Return [x, y] of the center of cell containing provided text 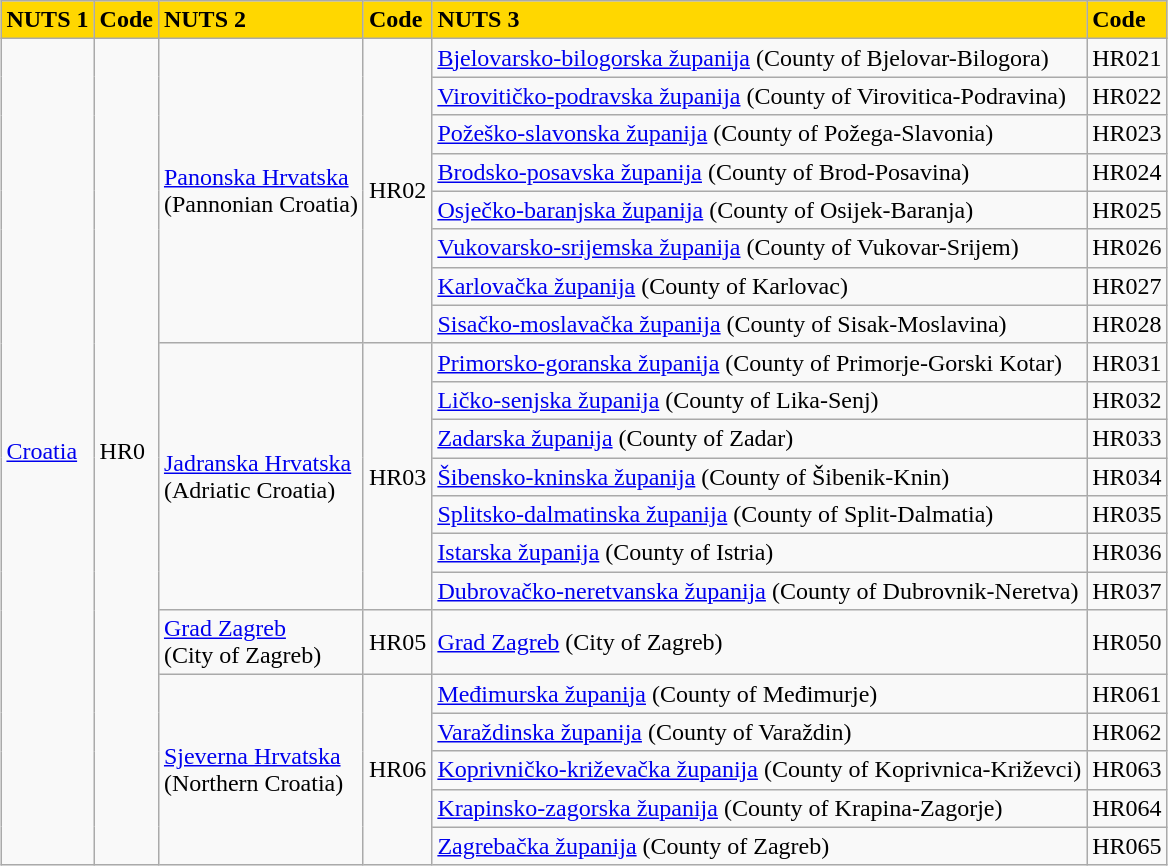
HR026 [1127, 248]
HR033 [1127, 438]
HR022 [1127, 96]
HR035 [1127, 515]
Istarska županija (County of Istria) [760, 553]
Krapinsko-zagorska županija (County of Krapina-Zagorje) [760, 808]
Zadarska županija (County of Zadar) [760, 438]
Zagrebačka županija (County of Zagreb) [760, 846]
NUTS 1 [48, 20]
Primorsko-goranska županija (County of Primorje-Gorski Kotar) [760, 362]
Sisačko-moslavačka županija (County of Sisak-Moslavina) [760, 324]
Grad Zagreb (City of Zagreb) [760, 642]
HR050 [1127, 642]
NUTS 2 [260, 20]
HR032 [1127, 400]
HR037 [1127, 591]
HR062 [1127, 732]
HR0 [126, 452]
HR063 [1127, 770]
Osječko-baranjska županija (County of Osijek-Baranja) [760, 210]
Šibensko-kninska županija (County of Šibenik-Knin) [760, 477]
Jadranska Hrvatska(Adriatic Croatia) [260, 476]
Ličko-senjska županija (County of Lika-Senj) [760, 400]
Karlovačka županija (County of Karlovac) [760, 286]
HR025 [1127, 210]
Požeško-slavonska županija (County of Požega-Slavonia) [760, 134]
Panonska Hrvatska(Pannonian Croatia) [260, 191]
HR06 [397, 770]
HR023 [1127, 134]
HR031 [1127, 362]
Sjeverna Hrvatska(Northern Croatia) [260, 770]
HR03 [397, 476]
Virovitičko-podravska županija (County of Virovitica-Podravina) [760, 96]
HR024 [1127, 172]
Splitsko-dalmatinska županija (County of Split-Dalmatia) [760, 515]
HR05 [397, 642]
HR034 [1127, 477]
HR021 [1127, 58]
HR064 [1127, 808]
Koprivničko-križevačka županija (County of Koprivnica-Križevci) [760, 770]
Varaždinska županija (County of Varaždin) [760, 732]
Međimurska županija (County of Međimurje) [760, 694]
Bjelovarsko-bilogorska županija (County of Bjelovar-Bilogora) [760, 58]
Dubrovačko-neretvanska županija (County of Dubrovnik-Neretva) [760, 591]
HR027 [1127, 286]
HR02 [397, 191]
Vukovarsko-srijemska županija (County of Vukovar-Srijem) [760, 248]
Brodsko-posavska županija (County of Brod-Posavina) [760, 172]
HR061 [1127, 694]
HR065 [1127, 846]
NUTS 3 [760, 20]
HR036 [1127, 553]
HR028 [1127, 324]
Grad Zagreb(City of Zagreb) [260, 642]
Croatia [48, 452]
